Output the (x, y) coordinate of the center of the cell containing the given text.  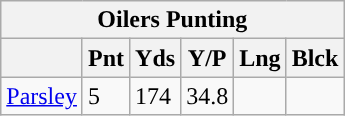
5 (106, 96)
Blck (315, 58)
174 (156, 96)
Yds (156, 58)
Parsley (42, 96)
Pnt (106, 58)
Y/P (208, 58)
Oilers Punting (172, 20)
Lng (260, 58)
34.8 (208, 96)
